Return the (X, Y) coordinate for the center point of the cell that contains the specified text.  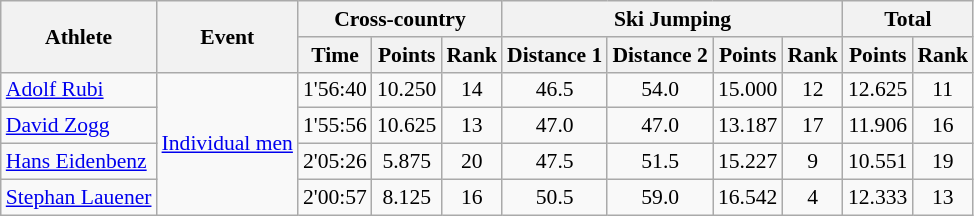
Distance 1 (554, 55)
59.0 (660, 197)
20 (472, 162)
Adolf Rubi (79, 90)
Cross-country (400, 19)
15.227 (748, 162)
11 (942, 90)
13.187 (748, 126)
David Zogg (79, 126)
8.125 (406, 197)
Hans Eidenbenz (79, 162)
Individual men (228, 143)
Stephan Lauener (79, 197)
9 (812, 162)
12 (812, 90)
47.5 (554, 162)
10.551 (878, 162)
11.906 (878, 126)
1'56:40 (335, 90)
1'55:56 (335, 126)
Distance 2 (660, 55)
14 (472, 90)
Total (908, 19)
Time (335, 55)
51.5 (660, 162)
16.542 (748, 197)
15.000 (748, 90)
4 (812, 197)
2'05:26 (335, 162)
Ski Jumping (672, 19)
10.250 (406, 90)
17 (812, 126)
46.5 (554, 90)
5.875 (406, 162)
10.625 (406, 126)
50.5 (554, 197)
2'00:57 (335, 197)
Athlete (79, 36)
12.625 (878, 90)
Event (228, 36)
12.333 (878, 197)
19 (942, 162)
54.0 (660, 90)
